From the cell containing the given text, extract its center point as (x, y) coordinate. 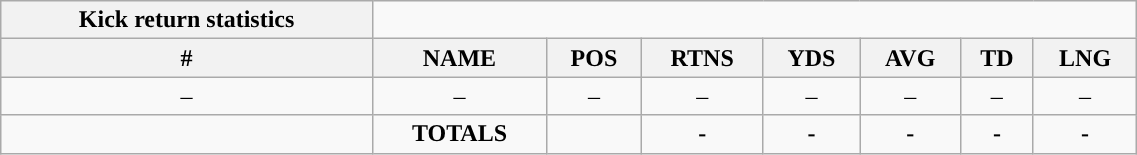
LNG (1085, 58)
Kick return statistics (187, 20)
RTNS (702, 58)
POS (594, 58)
NAME (459, 58)
AVG (910, 58)
YDS (812, 58)
TD (996, 58)
# (187, 58)
TOTALS (459, 134)
